Identify which cell holds the provided text, then report its (x, y) central coordinate. 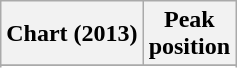
Chart (2013) (72, 34)
Peakposition (189, 34)
